Pinpoint the cell where the given text exists, returning its (X, Y) midpoint coordinate. 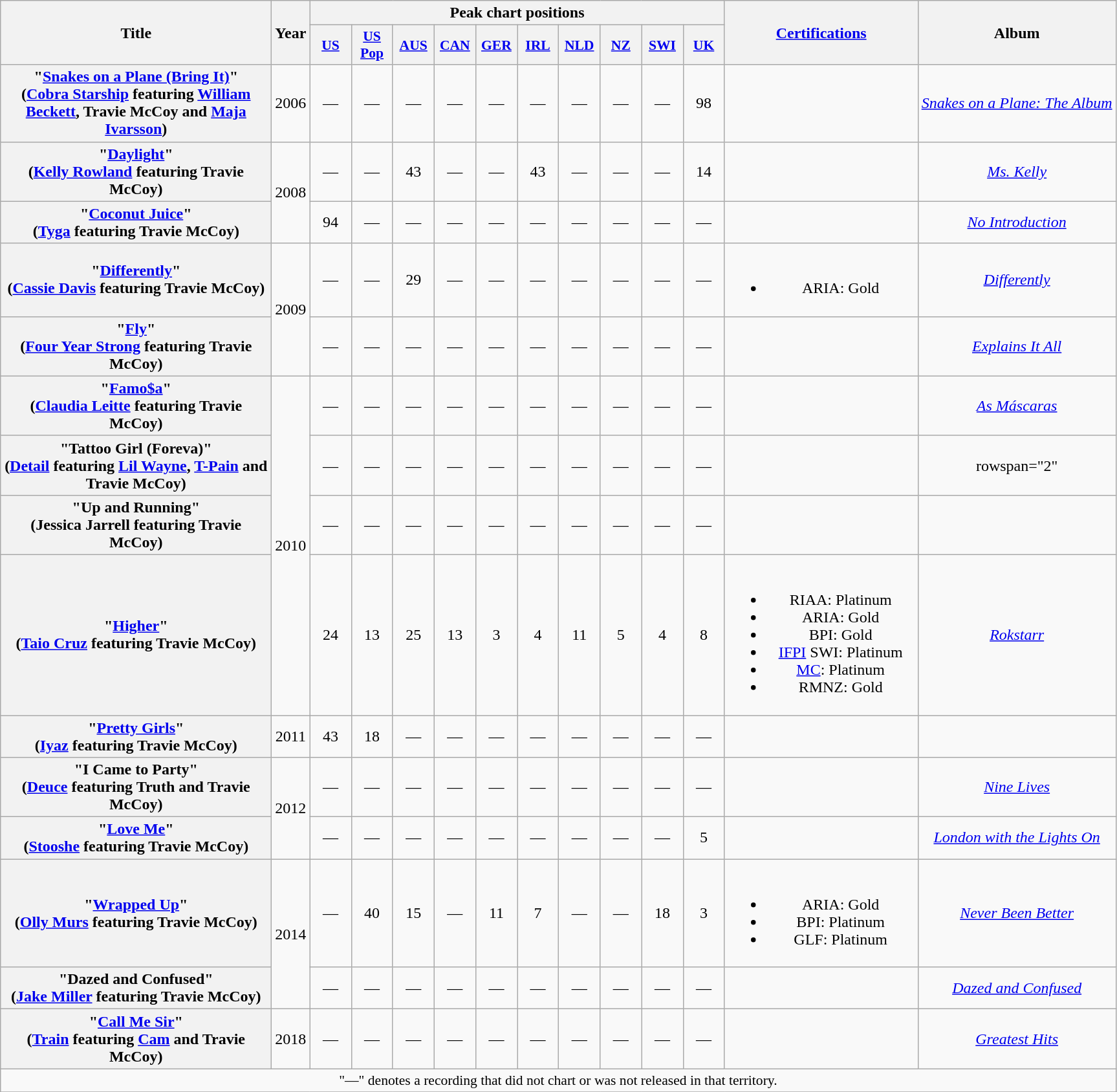
2006 (291, 104)
ARIA: Gold (821, 279)
ARIA: GoldBPI: PlatinumGLF: Platinum (821, 913)
"Love Me"(Stooshe featuring Travie McCoy) (136, 838)
Greatest Hits (1017, 1039)
Never Been Better (1017, 913)
As Máscaras (1017, 406)
"Up and Running"(Jessica Jarrell featuring Travie McCoy) (136, 525)
Title (136, 32)
8 (704, 635)
"Differently"(Cassie Davis featuring Travie McCoy) (136, 279)
98 (704, 104)
UK (704, 45)
94 (331, 223)
rowspan="2" (1017, 465)
US (331, 45)
14 (704, 171)
2014 (291, 934)
RIAA: PlatinumARIA: GoldBPI: GoldIFPI SWI: PlatinumMC: PlatinumRMNZ: Gold (821, 635)
"Wrapped Up"(Olly Murs featuring Travie McCoy) (136, 913)
NZ (621, 45)
"Call Me Sir"(Train featuring Cam and Travie McCoy) (136, 1039)
"Snakes on a Plane (Bring It)"(Cobra Starship featuring William Beckett, Travie McCoy and Maja Ivarsson) (136, 104)
"Dazed and Confused"(Jake Miller featuring Travie McCoy) (136, 988)
IRL (538, 45)
2018 (291, 1039)
2008 (291, 193)
7 (538, 913)
"Coconut Juice"(Tyga featuring Travie McCoy) (136, 223)
SWI (662, 45)
"Famo$a"(Claudia Leitte featuring Travie McCoy) (136, 406)
24 (331, 635)
GER (496, 45)
Ms. Kelly (1017, 171)
29 (413, 279)
40 (372, 913)
"—" denotes a recording that did not chart or was not released in that territory. (558, 1080)
Differently (1017, 279)
Explains It All (1017, 346)
Year (291, 32)
Snakes on a Plane: The Album (1017, 104)
2012 (291, 809)
Dazed and Confused (1017, 988)
"Higher"(Taio Cruz featuring Travie McCoy) (136, 635)
No Introduction (1017, 223)
London with the Lights On (1017, 838)
AUS (413, 45)
2010 (291, 545)
"Pretty Girls"(Iyaz featuring Travie McCoy) (136, 736)
"Tattoo Girl (Foreva)"(Detail featuring Lil Wayne, T-Pain and Travie McCoy) (136, 465)
"Daylight"(Kelly Rowland featuring Travie McCoy) (136, 171)
NLD (580, 45)
25 (413, 635)
Rokstarr (1017, 635)
CAN (455, 45)
2011 (291, 736)
15 (413, 913)
Peak chart positions (517, 13)
"I Came to Party"(Deuce featuring Truth and Travie McCoy) (136, 787)
Certifications (821, 32)
USPop (372, 45)
2009 (291, 309)
Album (1017, 32)
"Fly"(Four Year Strong featuring Travie McCoy) (136, 346)
Nine Lives (1017, 787)
